For the text-containing cell, return its midpoint in (x, y) coordinate format. 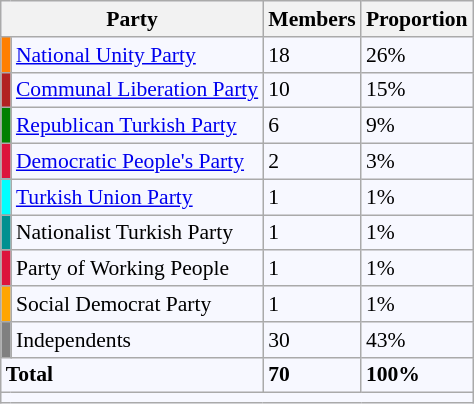
43% (417, 340)
18 (312, 55)
Communal Liberation Party (137, 90)
Members (312, 19)
Republican Turkish Party (137, 126)
10 (312, 90)
100% (417, 375)
70 (312, 375)
National Unity Party (137, 55)
6 (312, 126)
3% (417, 162)
30 (312, 340)
Nationalist Turkish Party (137, 233)
Total (132, 375)
Party (132, 19)
Turkish Union Party (137, 197)
15% (417, 90)
Social Democrat Party (137, 304)
2 (312, 162)
Proportion (417, 19)
9% (417, 126)
26% (417, 55)
Independents (137, 340)
Democratic People's Party (137, 162)
Party of Working People (137, 269)
